Scan for the cell matching the given text and deliver its [X, Y] coordinate at center. 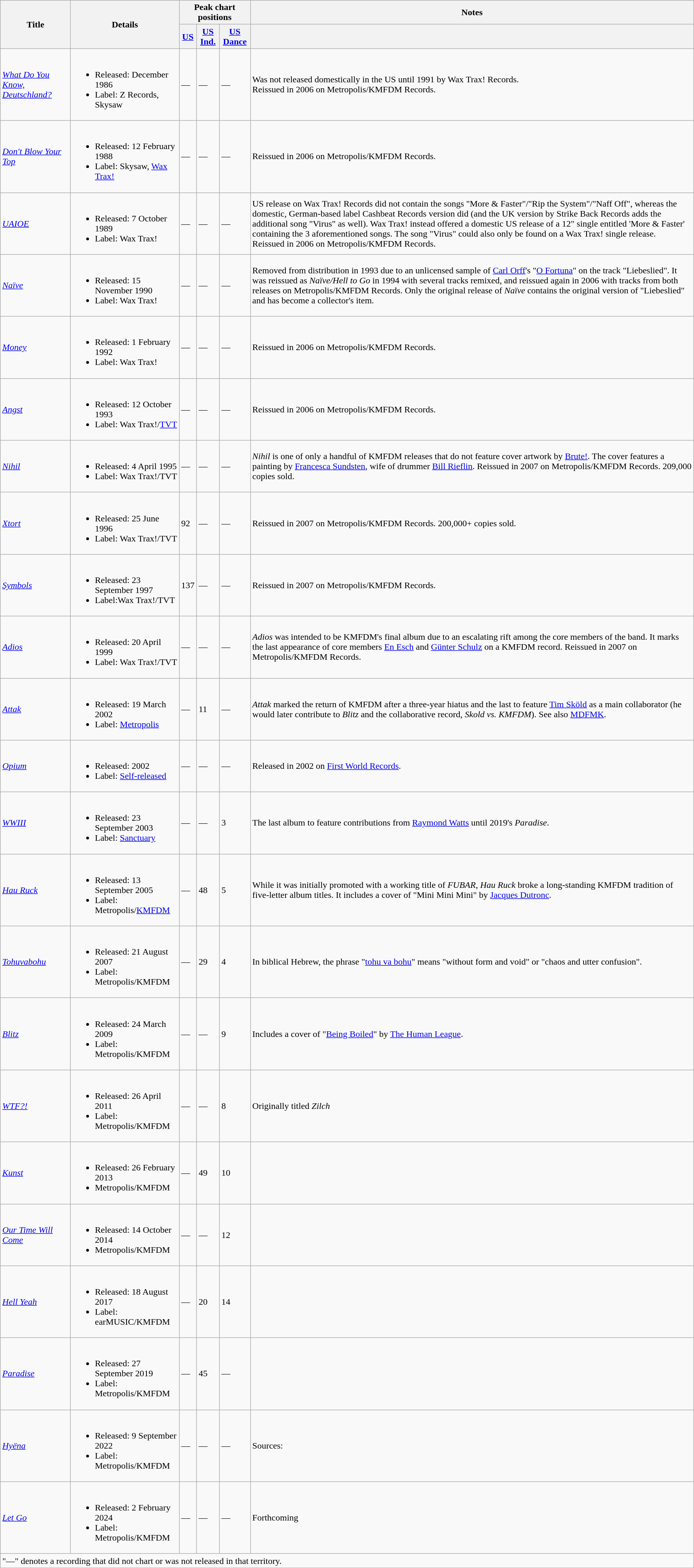
Adios [36, 647]
Naïve [36, 286]
11 [208, 709]
49 [208, 1173]
3 [235, 823]
US Ind. [208, 36]
Xtort [36, 523]
Originally titled Zilch [472, 1106]
92 [188, 523]
Released: 2 February 2024Label: Metropolis/KMFDM [125, 1518]
Released: 18 August 2017Label: earMUSIC/KMFDM [125, 1302]
Released: 12 February 1988Label: Skysaw, Wax Trax! [125, 157]
Hell Yeah [36, 1302]
Let Go [36, 1518]
WWIII [36, 823]
Released: 21 August 2007Label: Metropolis/KMFDM [125, 962]
9 [235, 1034]
Hyëna [36, 1446]
Released: 15 November 1990Label: Wax Trax! [125, 286]
Angst [36, 409]
Released: 1 February 1992Label: Wax Trax! [125, 347]
In biblical Hebrew, the phrase "tohu va bohu" means "without form and void" or "chaos and utter confusion". [472, 962]
Released: 26 April 2011Label: Metropolis/KMFDM [125, 1106]
Nihil [36, 466]
Released: 7 October 1989Label: Wax Trax! [125, 223]
Money [36, 347]
Paradise [36, 1374]
"—" denotes a recording that did not chart or was not released in that territory. [347, 1561]
Blitz [36, 1034]
Released: 13 September 2005Label: Metropolis/KMFDM [125, 890]
Released: 14 October 2014Metropolis/KMFDM [125, 1235]
Released: 24 March 2009Label: Metropolis/KMFDM [125, 1034]
Title [36, 24]
Don't Blow Your Top [36, 157]
Was not released domestically in the US until 1991 by Wax Trax! Records.Reissued in 2006 on Metropolis/KMFDM Records. [472, 85]
12 [235, 1235]
Released: 23 September 1997Label:Wax Trax!/TVT [125, 585]
What Do You Know, Deutschland? [36, 85]
Released: 19 March 2002Label: Metropolis [125, 709]
Our Time Will Come [36, 1235]
Sources: [472, 1446]
48 [208, 890]
Released: 2002Label: Self-released [125, 766]
Reissued in 2007 on Metropolis/KMFDM Records. 200,000+ copies sold. [472, 523]
Released: 27 September 2019Label: Metropolis/KMFDM [125, 1374]
US [188, 36]
Released: 23 September 2003Label: Sanctuary [125, 823]
Released in 2002 on First World Records. [472, 766]
Released: 25 June 1996Label: Wax Trax!/TVT [125, 523]
Notes [472, 13]
The last album to feature contributions from Raymond Watts until 2019's Paradise. [472, 823]
US Dance [235, 36]
Opium [36, 766]
Released: 26 February 2013Metropolis/KMFDM [125, 1173]
29 [208, 962]
WTF?! [36, 1106]
Released: 4 April 1995Label: Wax Trax!/TVT [125, 466]
Symbols [36, 585]
UAIOE [36, 223]
Tohuvabohu [36, 962]
Kunst [36, 1173]
137 [188, 585]
Details [125, 24]
10 [235, 1173]
20 [208, 1302]
Hau Ruck [36, 890]
Released: 20 April 1999Label: Wax Trax!/TVT [125, 647]
Reissued in 2007 on Metropolis/KMFDM Records. [472, 585]
Released: 9 September 2022Label: Metropolis/KMFDM [125, 1446]
Attak [36, 709]
5 [235, 890]
Includes a cover of "Being Boiled" by The Human League. [472, 1034]
8 [235, 1106]
4 [235, 962]
Released: 12 October 1993Label: Wax Trax!/TVT [125, 409]
Released: December 1986Label: Z Records, Skysaw [125, 85]
Peak chart positions [215, 13]
45 [208, 1374]
Forthcoming [472, 1518]
14 [235, 1302]
